From the cell containing the given text, extract its center point as (x, y) coordinate. 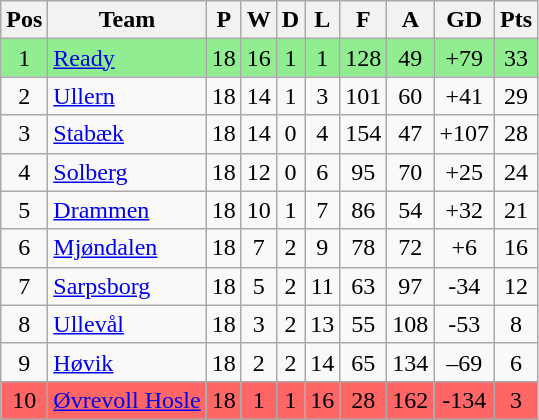
Pos (24, 20)
108 (410, 324)
+107 (464, 134)
Sarpsborg (127, 286)
128 (364, 58)
+6 (464, 248)
+25 (464, 172)
21 (516, 210)
F (364, 20)
70 (410, 172)
54 (410, 210)
Ullevål (127, 324)
154 (364, 134)
86 (364, 210)
A (410, 20)
60 (410, 96)
–69 (464, 362)
Drammen (127, 210)
Mjøndalen (127, 248)
47 (410, 134)
134 (410, 362)
-34 (464, 286)
63 (364, 286)
29 (516, 96)
97 (410, 286)
33 (516, 58)
78 (364, 248)
Solberg (127, 172)
+32 (464, 210)
65 (364, 362)
-53 (464, 324)
-134 (464, 400)
Høvik (127, 362)
101 (364, 96)
24 (516, 172)
+79 (464, 58)
P (224, 20)
11 (322, 286)
L (322, 20)
162 (410, 400)
+41 (464, 96)
GD (464, 20)
Øvrevoll Hosle (127, 400)
49 (410, 58)
72 (410, 248)
95 (364, 172)
W (258, 20)
Stabæk (127, 134)
D (290, 20)
13 (322, 324)
Ullern (127, 96)
Ready (127, 58)
55 (364, 324)
Team (127, 20)
Pts (516, 20)
